Output the [X, Y] coordinate of the center of the cell containing the given text.  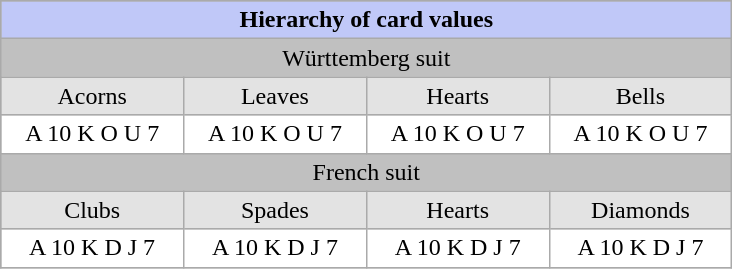
Leaves [276, 96]
Hierarchy of card values [366, 20]
Württemberg suit [366, 58]
French suit [366, 172]
Spades [276, 210]
Clubs [92, 210]
Bells [640, 96]
Diamonds [640, 210]
Acorns [92, 96]
